Extract the [x, y] coordinate from the center of the cell holding the provided text.  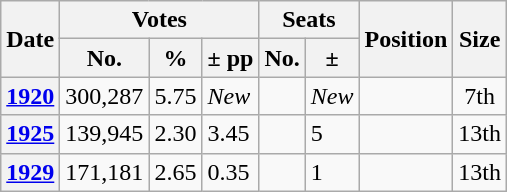
139,945 [104, 134]
Votes [160, 20]
300,287 [104, 96]
% [176, 58]
3.45 [230, 134]
0.35 [230, 172]
1 [332, 172]
1920 [30, 96]
5.75 [176, 96]
5 [332, 134]
Size [480, 39]
Date [30, 39]
2.30 [176, 134]
Position [406, 39]
7th [480, 96]
2.65 [176, 172]
171,181 [104, 172]
1925 [30, 134]
± pp [230, 58]
1929 [30, 172]
± [332, 58]
Seats [309, 20]
